Search for the cell housing the specified text and yield its [x, y] center coordinate. 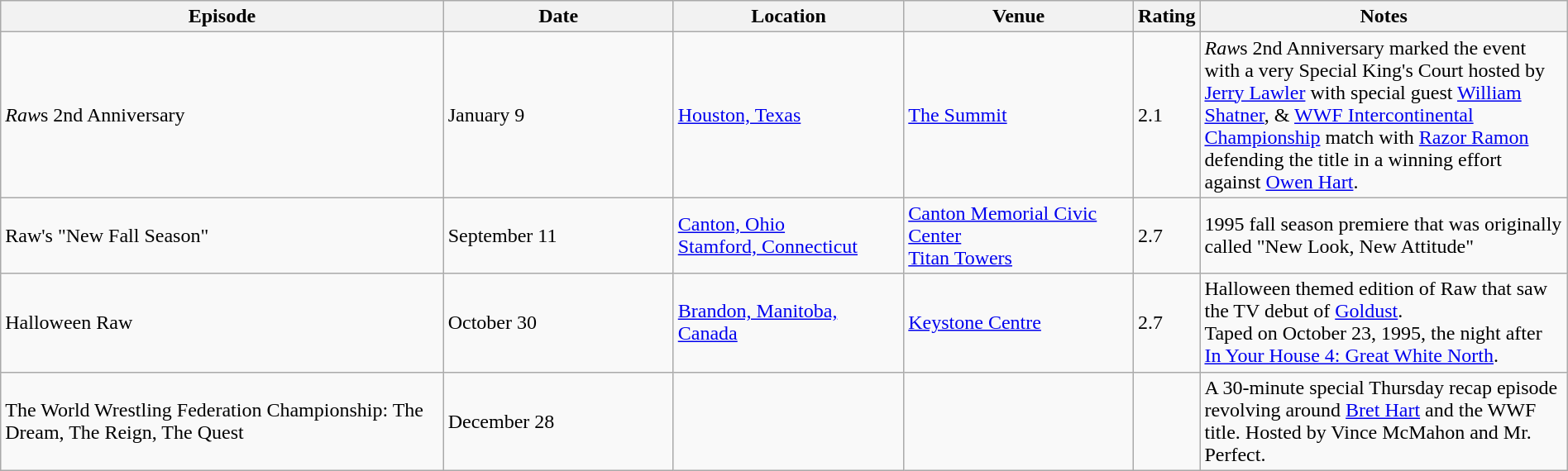
Venue [1019, 17]
Houston, Texas [789, 115]
January 9 [558, 115]
December 28 [558, 421]
Halloween Raw [222, 322]
1995 fall season premiere that was originally called "New Look, New Attitude" [1384, 235]
Raws 2nd Anniversary [222, 115]
Rating [1167, 17]
Halloween themed edition of Raw that saw the TV debut of Goldust.Taped on October 23, 1995, the night after In Your House 4: Great White North. [1384, 322]
Location [789, 17]
Episode [222, 17]
Date [558, 17]
The World Wrestling Federation Championship: The Dream, The Reign, The Quest [222, 421]
2.1 [1167, 115]
Notes [1384, 17]
A 30-minute special Thursday recap episode revolving around Bret Hart and the WWF title. Hosted by Vince McMahon and Mr. Perfect. [1384, 421]
Canton, OhioStamford, Connecticut [789, 235]
Raw's "New Fall Season" [222, 235]
Keystone Centre [1019, 322]
Brandon, Manitoba, Canada [789, 322]
Canton Memorial Civic CenterTitan Towers [1019, 235]
The Summit [1019, 115]
October 30 [558, 322]
September 11 [558, 235]
